Detect which cell encompasses the target text, then output its (x, y) center coordinate. 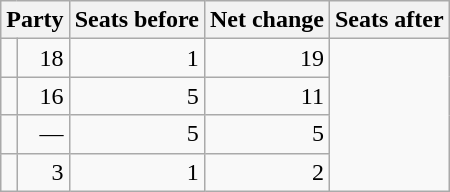
2 (266, 172)
Seats before (136, 20)
Party (35, 20)
19 (266, 58)
3 (43, 172)
18 (43, 58)
Seats after (389, 20)
Net change (266, 20)
— (43, 134)
11 (266, 96)
16 (43, 96)
